Capture the cell that displays the provided text and extract its (x, y) central coordinate. 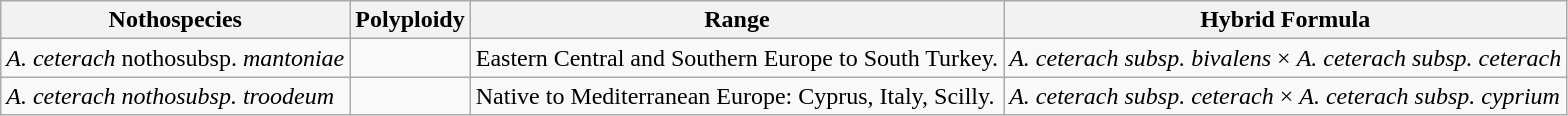
A. ceterach nothosubsp. troodeum (176, 96)
Range (736, 20)
Nothospecies (176, 20)
Native to Mediterranean Europe: Cyprus, Italy, Scilly. (736, 96)
A. ceterach subsp. ceterach × A. ceterach subsp. cyprium (1286, 96)
A. ceterach subsp. bivalens × A. ceterach subsp. ceterach (1286, 58)
Polyploidy (410, 20)
Eastern Central and Southern Europe to South Turkey. (736, 58)
Hybrid Formula (1286, 20)
A. ceterach nothosubsp. mantoniae (176, 58)
